Provide the [x, y] coordinate of the cell's center where the given text is located.  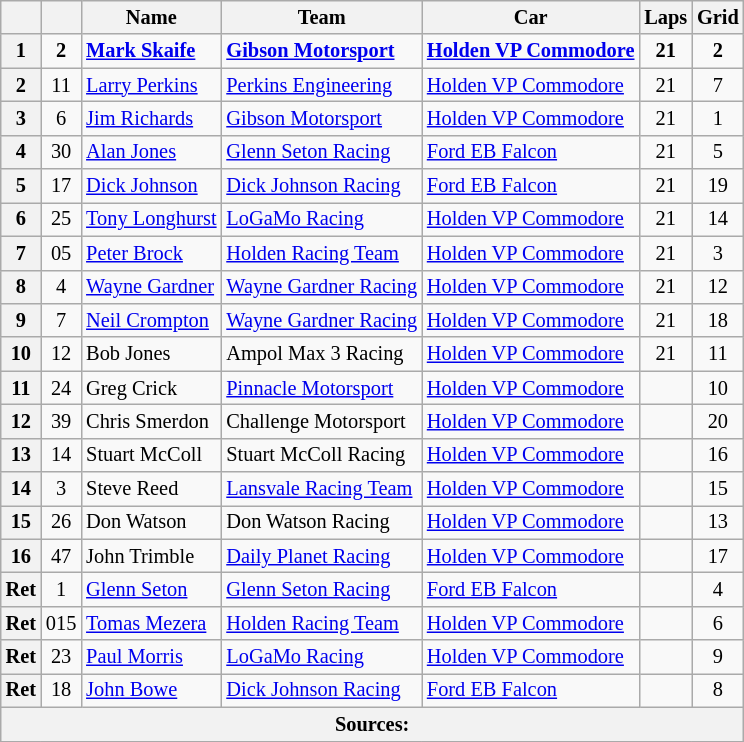
Don Watson [151, 522]
Challenge Motorsport [322, 421]
47 [61, 556]
Greg Crick [151, 388]
Neil Crompton [151, 320]
Bob Jones [151, 354]
John Bowe [151, 690]
Wayne Gardner [151, 287]
39 [61, 421]
Ampol Max 3 Racing [322, 354]
25 [61, 219]
Paul Morris [151, 657]
Stuart McColl Racing [322, 455]
Mark Skaife [151, 51]
Tomas Mezera [151, 623]
Peter Brock [151, 253]
Sources: [372, 724]
20 [718, 421]
Dick Johnson [151, 186]
Pinnacle Motorsport [322, 388]
Perkins Engineering [322, 85]
Stuart McColl [151, 455]
Team [322, 17]
Steve Reed [151, 489]
Name [151, 17]
Jim Richards [151, 118]
23 [61, 657]
Lansvale Racing Team [322, 489]
Daily Planet Racing [322, 556]
24 [61, 388]
30 [61, 152]
Larry Perkins [151, 85]
Grid [718, 17]
Laps [666, 17]
Car [530, 17]
Don Watson Racing [322, 522]
Chris Smerdon [151, 421]
26 [61, 522]
Tony Longhurst [151, 219]
19 [718, 186]
Alan Jones [151, 152]
015 [61, 623]
05 [61, 253]
Glenn Seton [151, 589]
John Trimble [151, 556]
